Extract the [X, Y] coordinate from the center of the cell holding the provided text.  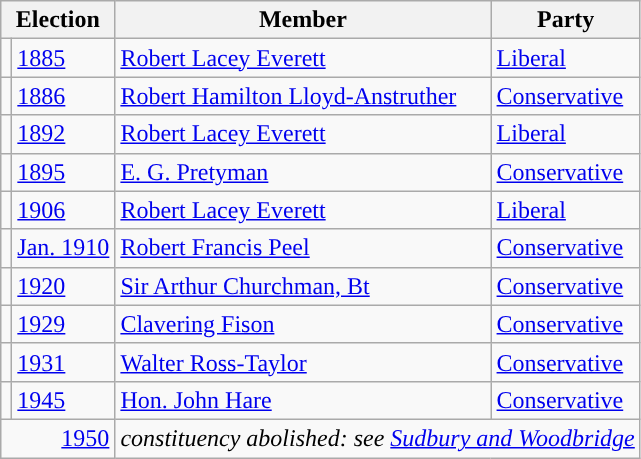
E. G. Pretyman [303, 172]
Robert Francis Peel [303, 248]
1945 [64, 400]
Party [566, 20]
1950 [58, 438]
Clavering Fison [303, 324]
1895 [64, 172]
1920 [64, 286]
1886 [64, 96]
Walter Ross-Taylor [303, 362]
Election [58, 20]
constituency abolished: see Sudbury and Woodbridge [378, 438]
Member [303, 20]
1885 [64, 58]
1892 [64, 134]
Sir Arthur Churchman, Bt [303, 286]
1906 [64, 210]
1929 [64, 324]
Jan. 1910 [64, 248]
Hon. John Hare [303, 400]
1931 [64, 362]
Robert Hamilton Lloyd-Anstruther [303, 96]
